Pinpoint the cell where the given text exists, returning its (x, y) midpoint coordinate. 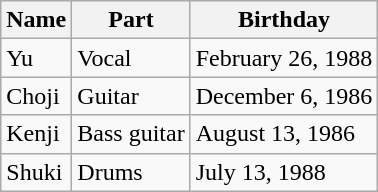
February 26, 1988 (284, 58)
Drums (131, 172)
Guitar (131, 96)
Bass guitar (131, 134)
July 13, 1988 (284, 172)
Name (36, 20)
Birthday (284, 20)
Vocal (131, 58)
December 6, 1986 (284, 96)
Kenji (36, 134)
August 13, 1986 (284, 134)
Shuki (36, 172)
Yu (36, 58)
Part (131, 20)
Choji (36, 96)
